Search for the cell housing the specified text and yield its (x, y) center coordinate. 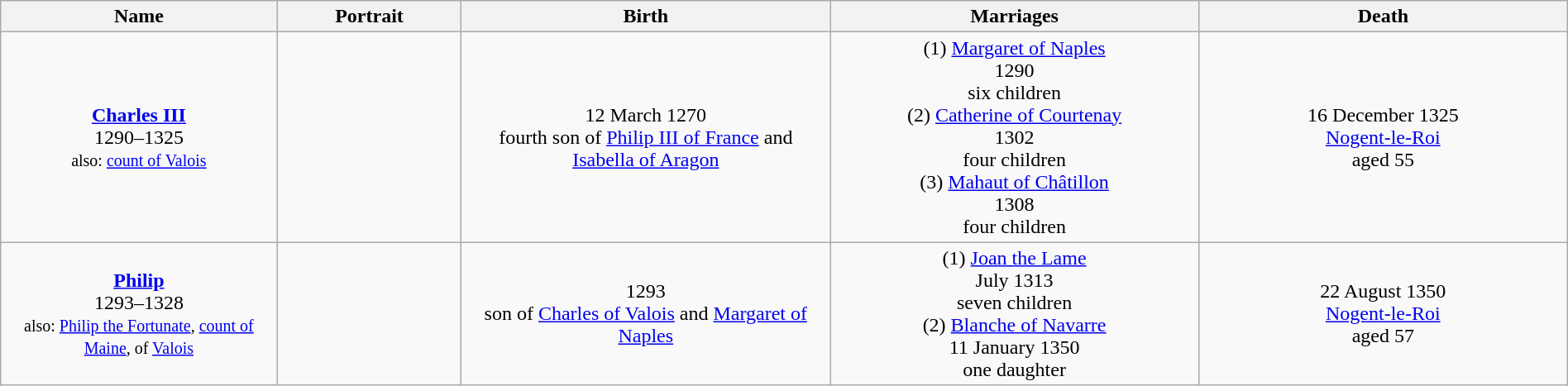
Name (139, 17)
Charles III1290–1325also: count of Valois (139, 137)
Birth (646, 17)
16 December 1325Nogent-le-Roiaged 55 (1383, 137)
Marriages (1015, 17)
(1) Joan the LameJuly 1313seven children(2) Blanche of Navarre11 January 1350one daughter (1015, 314)
Portrait (369, 17)
(1) Margaret of Naples1290six children(2) Catherine of Courtenay1302four children(3) Mahaut of Châtillon1308four children (1015, 137)
22 August 1350Nogent-le-Roiaged 57 (1383, 314)
12 March 1270fourth son of Philip III of France and Isabella of Aragon (646, 137)
Philip1293–1328also: Philip the Fortunate, count of Maine, of Valois (139, 314)
Death (1383, 17)
1293son of Charles of Valois and Margaret of Naples (646, 314)
